Detect which cell encompasses the target text, then output its (X, Y) center coordinate. 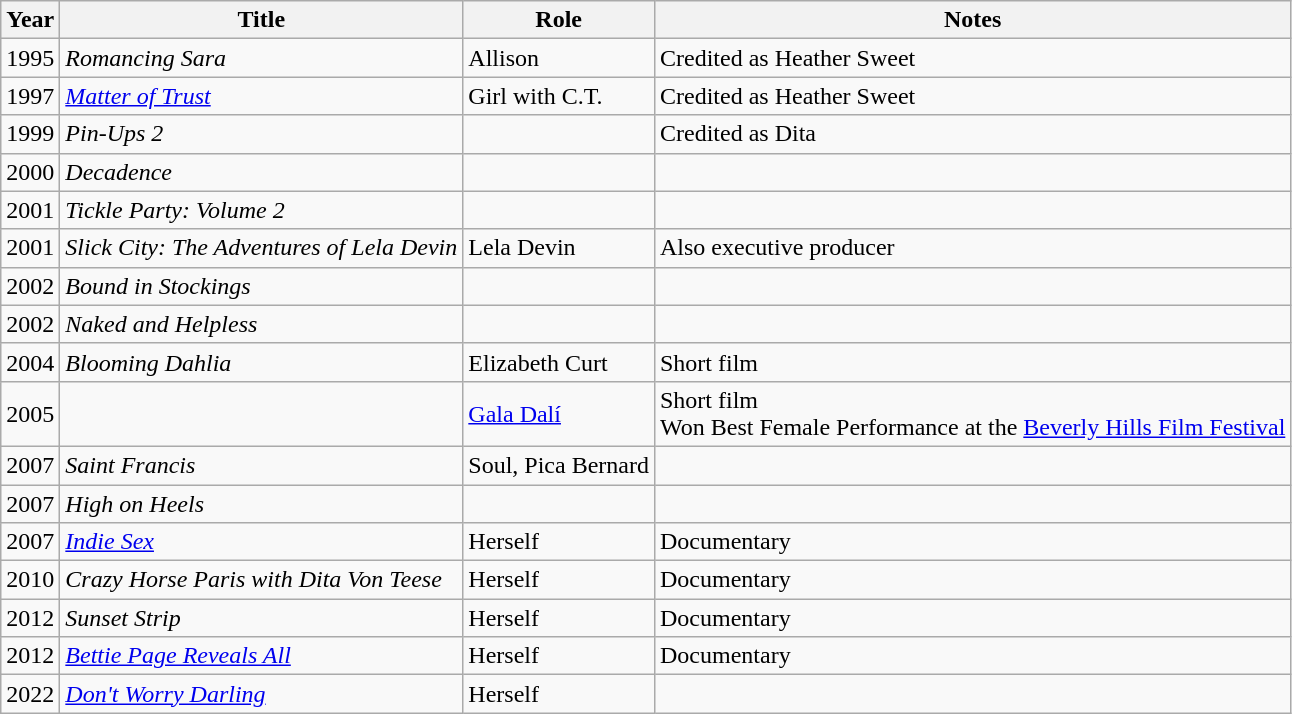
Decadence (262, 172)
1999 (30, 134)
2005 (30, 414)
2022 (30, 694)
Blooming Dahlia (262, 362)
Slick City: The Adventures of Lela Devin (262, 248)
Tickle Party: Volume 2 (262, 210)
Saint Francis (262, 465)
Naked and Helpless (262, 324)
Gala Dalí (559, 414)
Lela Devin (559, 248)
Bound in Stockings (262, 286)
Indie Sex (262, 542)
2004 (30, 362)
1997 (30, 96)
Girl with C.T. (559, 96)
High on Heels (262, 503)
Sunset Strip (262, 618)
Romancing Sara (262, 58)
Credited as Dita (972, 134)
2010 (30, 580)
Notes (972, 20)
Crazy Horse Paris with Dita Von Teese (262, 580)
Allison (559, 58)
Matter of Trust (262, 96)
Short filmWon Best Female Performance at the Beverly Hills Film Festival (972, 414)
Soul, Pica Bernard (559, 465)
Year (30, 20)
Role (559, 20)
Short film (972, 362)
Don't Worry Darling (262, 694)
Pin-Ups 2 (262, 134)
Bettie Page Reveals All (262, 656)
1995 (30, 58)
Also executive producer (972, 248)
Title (262, 20)
2000 (30, 172)
Elizabeth Curt (559, 362)
